Extract the (x, y) coordinate from the center of the cell holding the provided text.  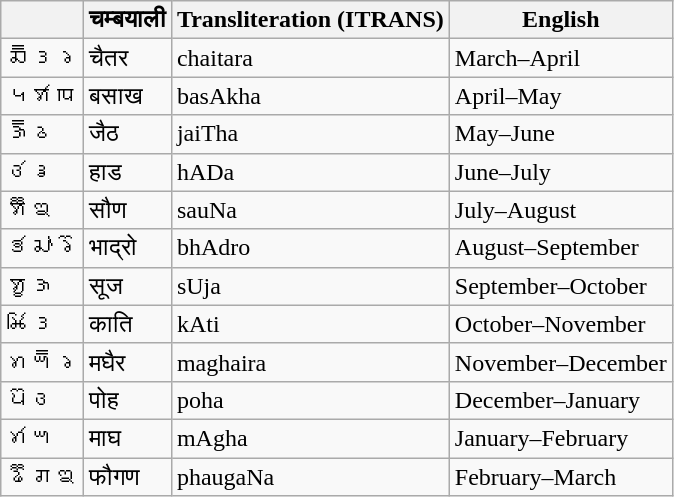
𑚩𑚭𑚖 (42, 172)
𑚢𑚭𑚍 (42, 438)
phaugaNa (310, 477)
March–April (560, 58)
𑚊𑚭𑚙𑚮 (42, 324)
चैतर (128, 58)
April–May (560, 96)
sauNa (310, 210)
हाड (128, 172)
December–January (560, 400)
𑚨𑚵𑚘 (42, 210)
𑚞𑚴𑚩 (42, 400)
𑚠𑚨𑚭𑚸 (42, 96)
पोह (128, 400)
𑚑𑚳𑚕 (42, 134)
October–November (560, 324)
𑚢𑚍𑚳𑚤 (42, 362)
सौण (128, 210)
भाद्रो (128, 248)
bhAdro (310, 248)
बसाख (128, 96)
जैठ (128, 134)
चम्बयाली (128, 20)
May–June (560, 134)
July–August (560, 210)
jaiTha (310, 134)
sUja (310, 286)
mAgha (310, 438)
काति (128, 324)
September–October (560, 286)
𑚡𑚭𑚛𑚶𑚤𑚴 (42, 248)
𑚨𑚱𑚑 (42, 286)
basAkha (310, 96)
maghaira (310, 362)
chaitara (310, 58)
सूज (128, 286)
फौगण (128, 477)
June–July (560, 172)
𑚏𑚳𑚙𑚤 (42, 58)
January–February (560, 438)
Transliteration (ITRANS) (310, 20)
kAti (310, 324)
August–September (560, 248)
February–March (560, 477)
मघैर (128, 362)
hADa (310, 172)
poha (310, 400)
माघ (128, 438)
November–December (560, 362)
𑚟𑚵𑚌𑚘 (42, 477)
English (560, 20)
